Scan for the cell matching the given text and deliver its [X, Y] coordinate at center. 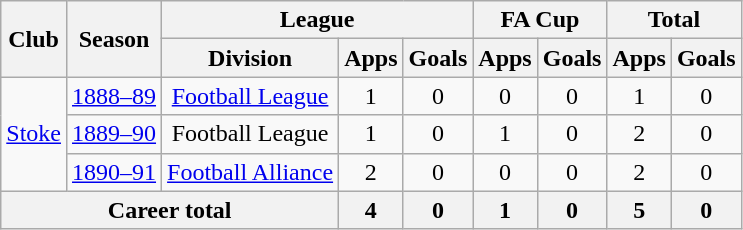
1890–91 [114, 172]
Season [114, 39]
1888–89 [114, 96]
4 [371, 210]
Division [250, 58]
Club [34, 39]
Football Alliance [250, 172]
5 [639, 210]
League [318, 20]
FA Cup [540, 20]
Total [674, 20]
1889–90 [114, 134]
Career total [170, 210]
Stoke [34, 134]
